Determine the (X, Y) coordinate at the center of the cell enclosing the given text.  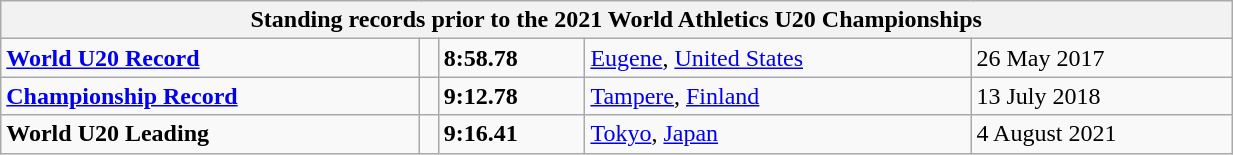
8:58.78 (512, 58)
4 August 2021 (1102, 134)
Standing records prior to the 2021 World Athletics U20 Championships (616, 20)
9:16.41 (512, 134)
26 May 2017 (1102, 58)
Tampere, Finland (778, 96)
Championship Record (210, 96)
13 July 2018 (1102, 96)
World U20 Leading (210, 134)
Tokyo, Japan (778, 134)
Eugene, United States (778, 58)
World U20 Record (210, 58)
9:12.78 (512, 96)
